Capture the cell that displays the provided text and extract its [x, y] central coordinate. 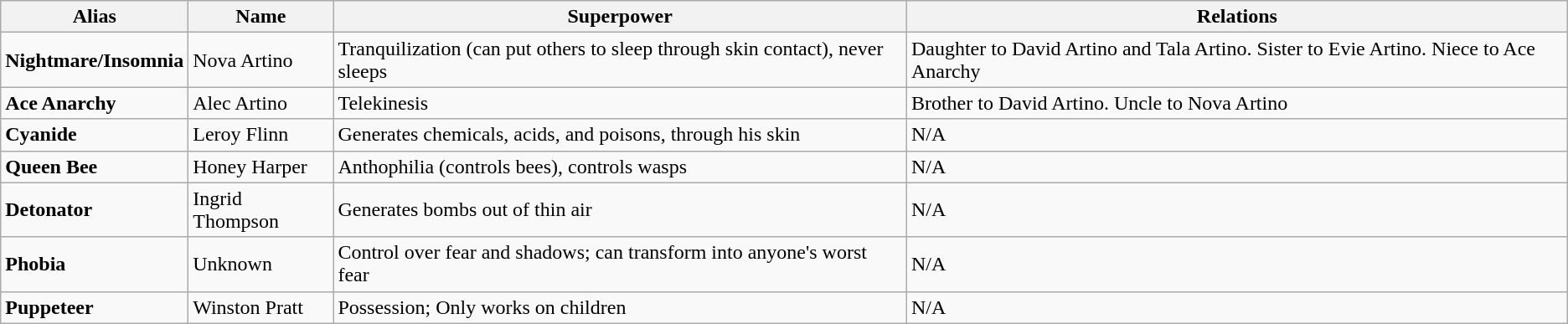
Tranquilization (can put others to sleep through skin contact), never sleeps [620, 60]
Leroy Flinn [261, 135]
Daughter to David Artino and Tala Artino. Sister to Evie Artino. Niece to Ace Anarchy [1236, 60]
Generates chemicals, acids, and poisons, through his skin [620, 135]
Anthophilia (controls bees), controls wasps [620, 167]
Control over fear and shadows; can transform into anyone's worst fear [620, 265]
Alec Artino [261, 103]
Name [261, 17]
Winston Pratt [261, 307]
Phobia [95, 265]
Detonator [95, 209]
Telekinesis [620, 103]
Generates bombs out of thin air [620, 209]
Brother to David Artino. Uncle to Nova Artino [1236, 103]
Honey Harper [261, 167]
Nova Artino [261, 60]
Puppeteer [95, 307]
Superpower [620, 17]
Ace Anarchy [95, 103]
Unknown [261, 265]
Relations [1236, 17]
Cyanide [95, 135]
Nightmare/Insomnia [95, 60]
Queen Bee [95, 167]
Ingrid Thompson [261, 209]
Possession; Only works on children [620, 307]
Alias [95, 17]
